Search for the cell housing the specified text and yield its (x, y) center coordinate. 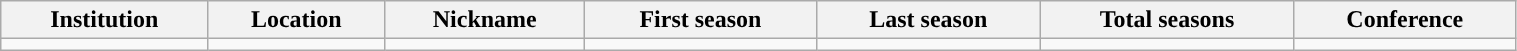
Total seasons (1168, 20)
Last season (928, 20)
Conference (1405, 20)
First season (700, 20)
Nickname (485, 20)
Location (296, 20)
Institution (104, 20)
